For the text-containing cell, return its midpoint in (X, Y) coordinate format. 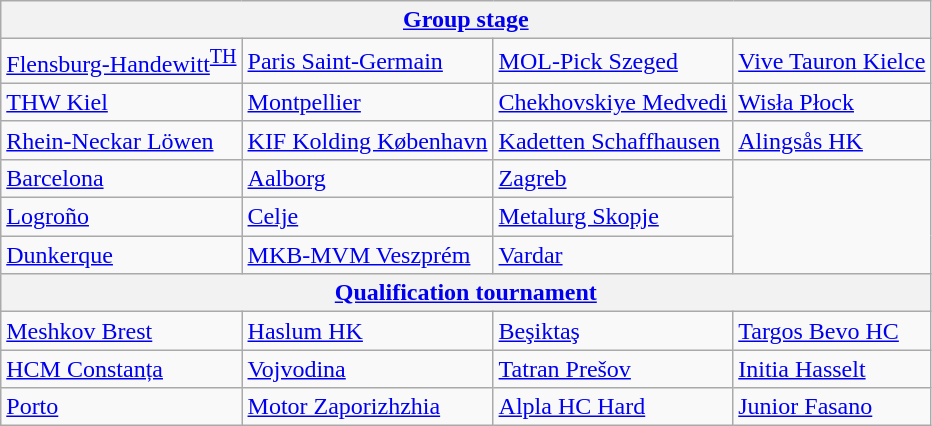
MOL-Pick Szeged (613, 62)
Targos Bevo HC (832, 331)
Porto (122, 407)
Meshkov Brest (122, 331)
Metalurg Skopje (613, 217)
Alpla HC Hard (613, 407)
Alingsås HK (832, 140)
Motor Zaporizhzhia (368, 407)
MKB-MVM Veszprém (368, 255)
Dunkerque (122, 255)
Beşiktaş (613, 331)
Qualification tournament (466, 293)
Logroño (122, 217)
Vardar (613, 255)
Initia Hasselt (832, 369)
Vojvodina (368, 369)
Flensburg-HandewittTH (122, 62)
Montpellier (368, 102)
Kadetten Schaffhausen (613, 140)
Group stage (466, 20)
Rhein-Neckar Löwen (122, 140)
Zagreb (613, 178)
Chekhovskiye Medvedi (613, 102)
Tatran Prešov (613, 369)
Aalborg (368, 178)
KIF Kolding København (368, 140)
Barcelona (122, 178)
THW Kiel (122, 102)
Vive Tauron Kielce (832, 62)
Wisła Płock (832, 102)
Haslum HK (368, 331)
Junior Fasano (832, 407)
HCM Constanța (122, 369)
Paris Saint-Germain (368, 62)
Celje (368, 217)
